Provide the (X, Y) coordinate of the cell's center where the given text is located.  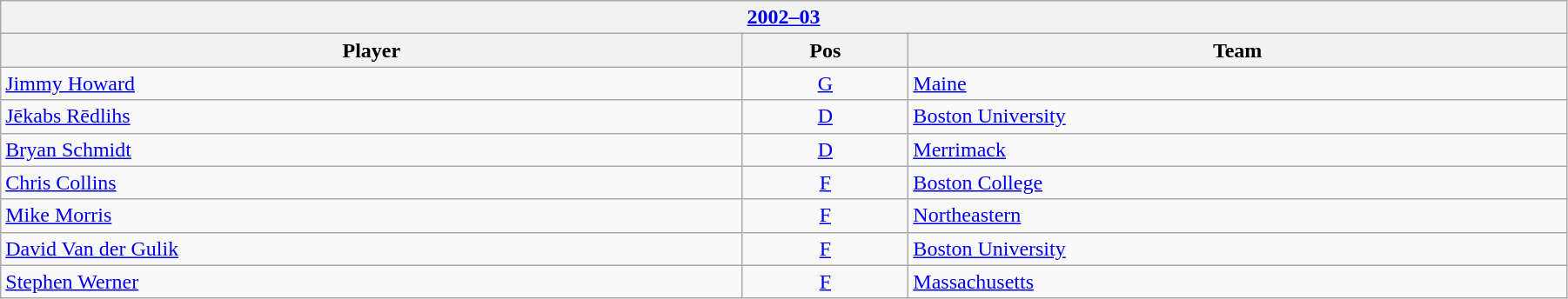
Player (372, 50)
Chris Collins (372, 183)
Stephen Werner (372, 282)
Northeastern (1237, 216)
Boston College (1237, 183)
Massachusetts (1237, 282)
Mike Morris (372, 216)
Jēkabs Rēdlihs (372, 116)
Bryan Schmidt (372, 149)
G (825, 83)
2002–03 (784, 17)
Pos (825, 50)
Merrimack (1237, 149)
David Van der Gulik (372, 249)
Maine (1237, 83)
Jimmy Howard (372, 83)
Team (1237, 50)
